For the text-containing cell, return its midpoint in [X, Y] coordinate format. 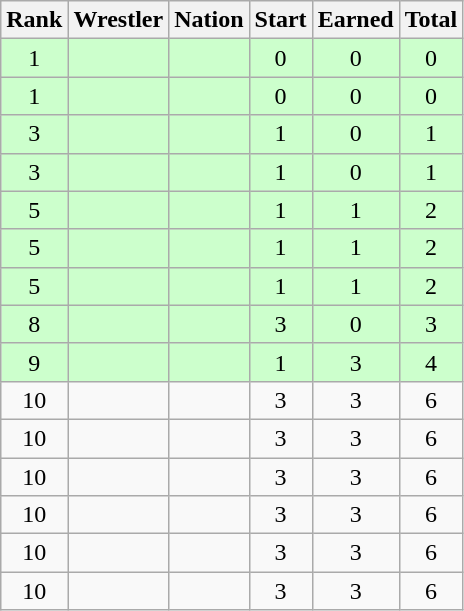
8 [34, 324]
Start [280, 20]
Wrestler [118, 20]
Total [431, 20]
Rank [34, 20]
4 [431, 362]
9 [34, 362]
Nation [209, 20]
Earned [356, 20]
